Return [x, y] of the center of cell containing provided text 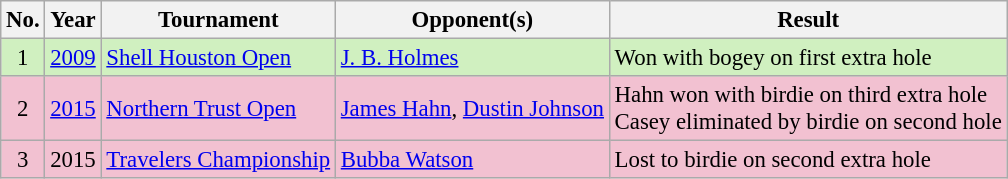
James Hahn, Dustin Johnson [472, 108]
1 [23, 58]
J. B. Holmes [472, 58]
Tournament [218, 20]
No. [23, 20]
2 [23, 108]
Travelers Championship [218, 160]
2009 [73, 58]
Northern Trust Open [218, 108]
Lost to birdie on second extra hole [808, 160]
Hahn won with birdie on third extra holeCasey eliminated by birdie on second hole [808, 108]
Shell Houston Open [218, 58]
Result [808, 20]
Opponent(s) [472, 20]
Won with bogey on first extra hole [808, 58]
3 [23, 160]
Bubba Watson [472, 160]
Year [73, 20]
